From the cell containing the given text, extract its center point as (X, Y) coordinate. 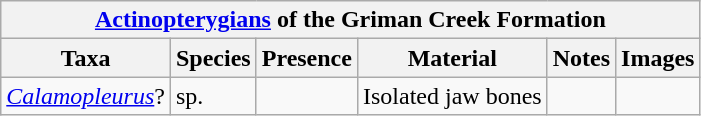
Calamopleurus? (86, 96)
Notes (581, 58)
Isolated jaw bones (452, 96)
Images (658, 58)
Taxa (86, 58)
sp. (213, 96)
Species (213, 58)
Material (452, 58)
Actinopterygians of the Griman Creek Formation (350, 20)
Presence (306, 58)
